Find where the given text appears and provide that cell's center as [X, Y] coordinate. 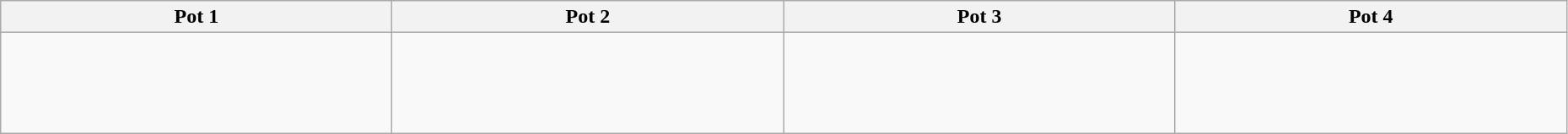
Pot 4 [1371, 17]
Pot 1 [197, 17]
Pot 3 [979, 17]
Pot 2 [588, 17]
